Extract the (x, y) coordinate from the center of the cell holding the provided text.  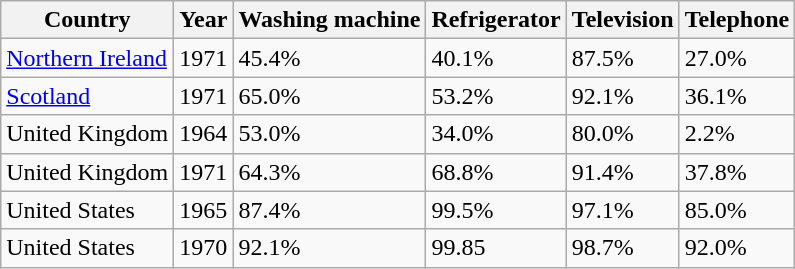
64.3% (330, 172)
53.0% (330, 134)
85.0% (737, 210)
27.0% (737, 58)
68.8% (496, 172)
1970 (204, 248)
99.5% (496, 210)
53.2% (496, 96)
91.4% (622, 172)
37.8% (737, 172)
Telephone (737, 20)
99.85 (496, 248)
Refrigerator (496, 20)
97.1% (622, 210)
Television (622, 20)
65.0% (330, 96)
87.5% (622, 58)
Northern Ireland (88, 58)
34.0% (496, 134)
92.0% (737, 248)
45.4% (330, 58)
1965 (204, 210)
1964 (204, 134)
87.4% (330, 210)
40.1% (496, 58)
2.2% (737, 134)
Country (88, 20)
98.7% (622, 248)
Scotland (88, 96)
36.1% (737, 96)
Year (204, 20)
Washing machine (330, 20)
80.0% (622, 134)
